Identify which cell holds the provided text, then report its (X, Y) central coordinate. 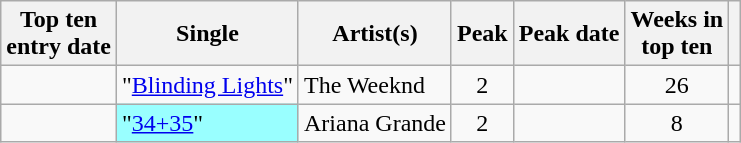
Peak date (569, 34)
Weeks intop ten (677, 34)
"Blinding Lights" (207, 85)
26 (677, 85)
Artist(s) (374, 34)
The Weeknd (374, 85)
8 (677, 123)
Peak (482, 34)
"34+35" (207, 123)
Ariana Grande (374, 123)
Top tenentry date (59, 34)
Single (207, 34)
